From the cell containing the given text, extract its center point as [x, y] coordinate. 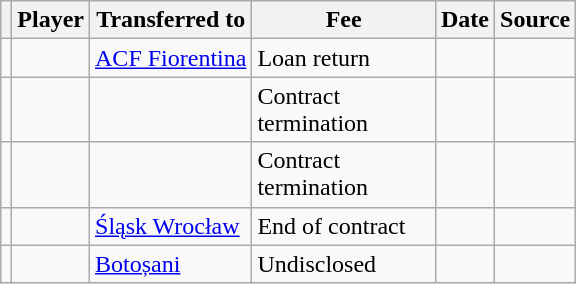
Śląsk Wrocław [171, 226]
ACF Fiorentina [171, 58]
Botoșani [171, 264]
Loan return [344, 58]
Player [51, 20]
End of contract [344, 226]
Undisclosed [344, 264]
Transferred to [171, 20]
Fee [344, 20]
Date [464, 20]
Source [536, 20]
